Capture the cell that displays the provided text and extract its (X, Y) central coordinate. 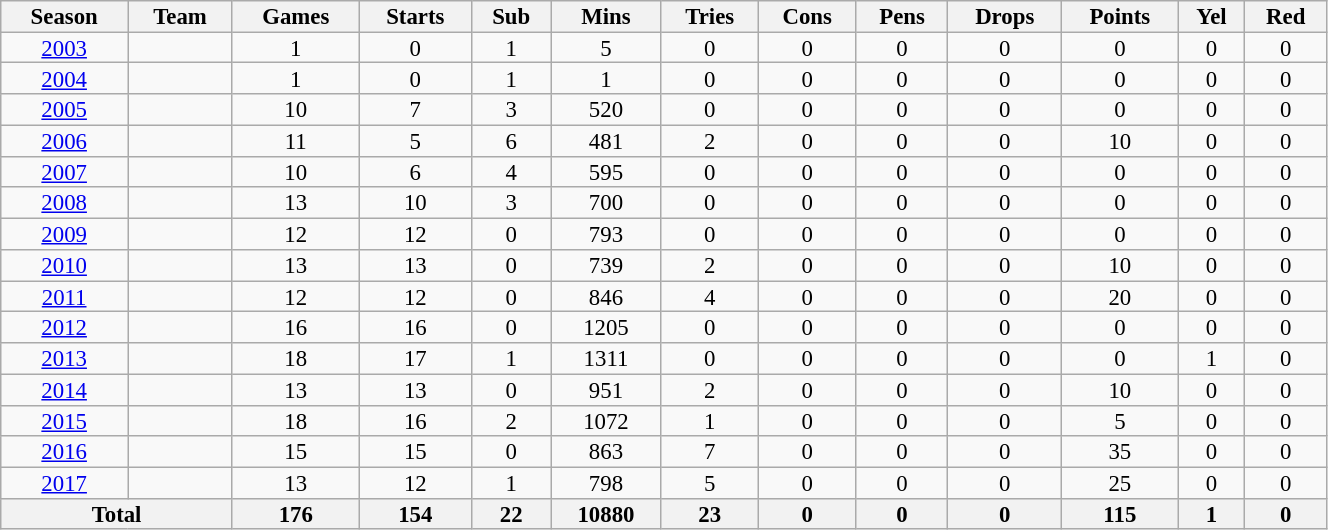
2009 (64, 234)
2006 (64, 140)
863 (606, 452)
Team (180, 16)
Drops (1005, 16)
Pens (902, 16)
2016 (64, 452)
2014 (64, 390)
1072 (606, 420)
Total (117, 514)
Games (296, 16)
Red (1286, 16)
11 (296, 140)
154 (415, 514)
Yel (1212, 16)
17 (415, 358)
20 (1120, 296)
2010 (64, 266)
2017 (64, 482)
2004 (64, 78)
2012 (64, 328)
Mins (606, 16)
176 (296, 514)
481 (606, 140)
2015 (64, 420)
1205 (606, 328)
595 (606, 172)
2008 (64, 204)
Tries (710, 16)
22 (510, 514)
2013 (64, 358)
Sub (510, 16)
2011 (64, 296)
Starts (415, 16)
Cons (807, 16)
25 (1120, 482)
Season (64, 16)
739 (606, 266)
951 (606, 390)
2003 (64, 48)
Points (1120, 16)
23 (710, 514)
793 (606, 234)
520 (606, 110)
1311 (606, 358)
35 (1120, 452)
700 (606, 204)
798 (606, 482)
10880 (606, 514)
115 (1120, 514)
2007 (64, 172)
846 (606, 296)
2005 (64, 110)
